Locate the cell with the specified text and output its (x, y) center coordinate. 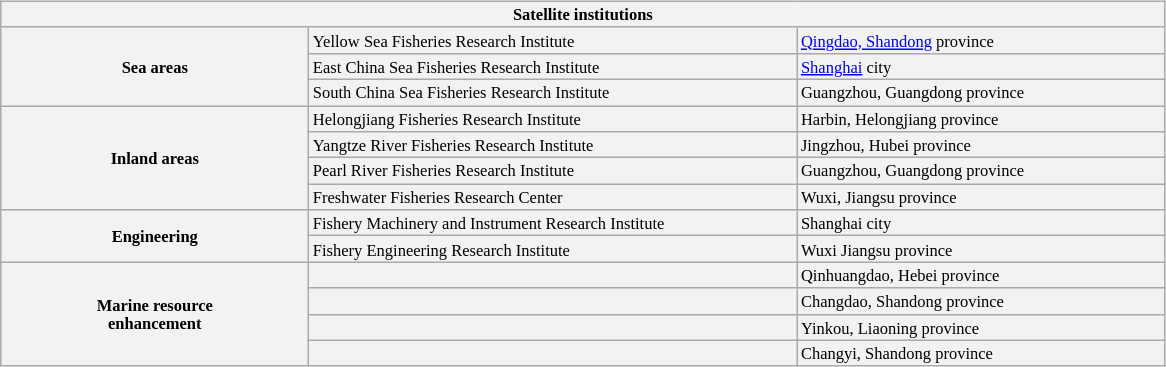
Yangtze River Fisheries Research Institute (553, 145)
Fishery Machinery and Instrument Research Institute (553, 223)
Pearl River Fisheries Research Institute (553, 171)
Fishery Engineering Research Institute (553, 249)
Satellite institutions (583, 14)
East China Sea Fisheries Research Institute (553, 66)
Wuxi, Jiangsu province (981, 197)
Engineering (155, 236)
Harbin, Helongjiang province (981, 119)
South China Sea Fisheries Research Institute (553, 92)
Yinkou, Liaoning province (981, 327)
Yellow Sea Fisheries Research Institute (553, 40)
Changyi, Shandong province (981, 353)
Sea areas (155, 66)
Marine resourceenhancement (155, 314)
Qingdao, Shandong province (981, 40)
Changdao, Shandong province (981, 301)
Helongjiang Fisheries Research Institute (553, 119)
Qinhuangdao, Hebei province (981, 275)
Freshwater Fisheries Research Center (553, 197)
Jingzhou, Hubei province (981, 145)
Inland areas (155, 158)
Wuxi Jiangsu province (981, 249)
